From the cell containing the given text, extract its center point as (X, Y) coordinate. 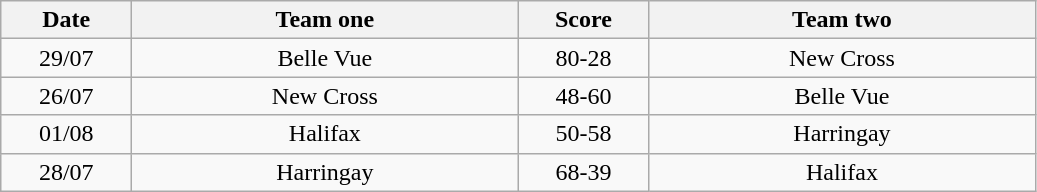
Date (66, 20)
48-60 (584, 96)
01/08 (66, 134)
Team two (842, 20)
68-39 (584, 172)
Score (584, 20)
29/07 (66, 58)
80-28 (584, 58)
26/07 (66, 96)
28/07 (66, 172)
50-58 (584, 134)
Team one (325, 20)
